Extract the [x, y] coordinate from the center of the cell holding the provided text.  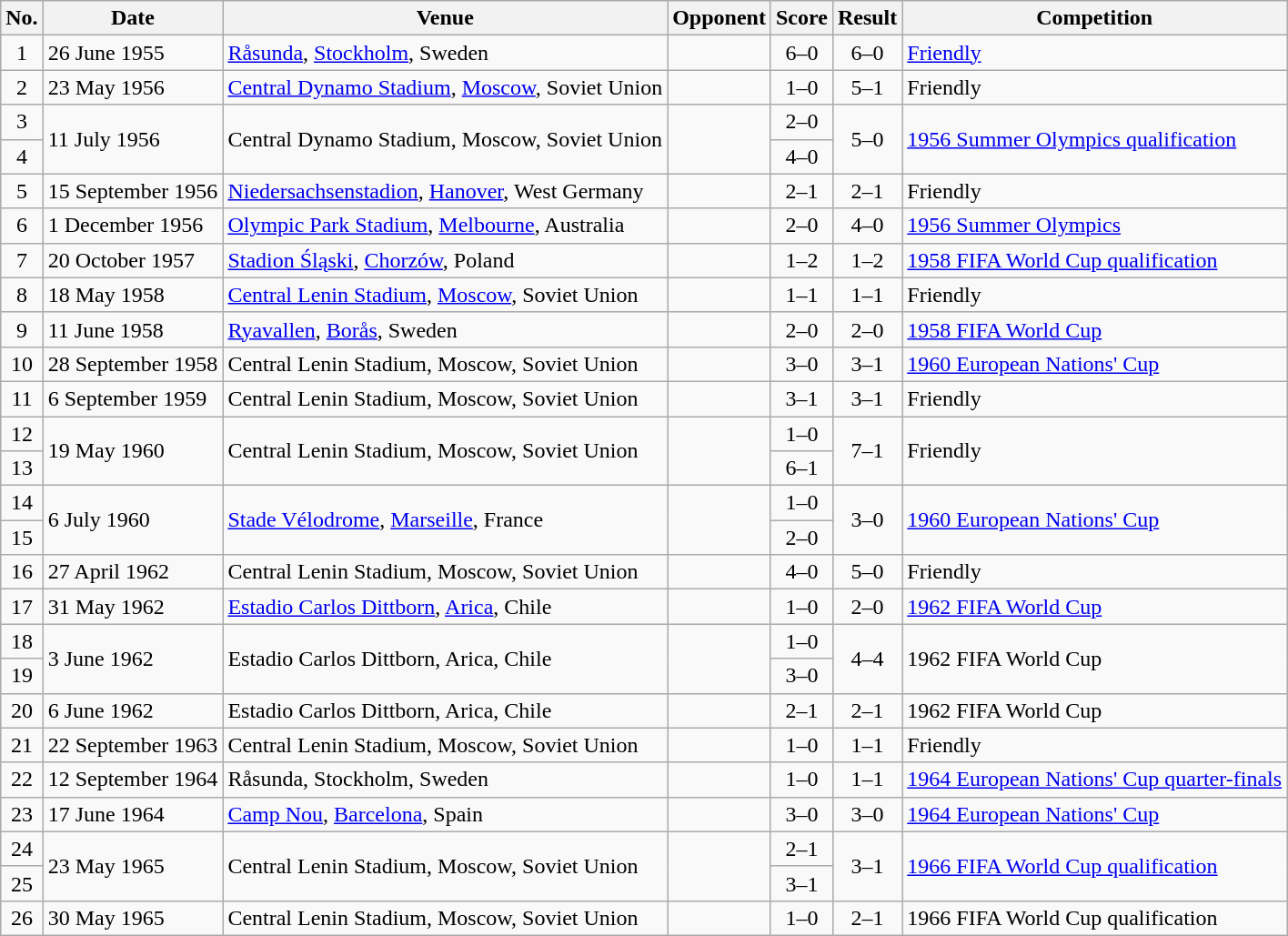
23 [22, 814]
22 [22, 780]
Olympic Park Stadium, Melbourne, Australia [446, 226]
Date [133, 18]
20 [22, 710]
11 June 1958 [133, 329]
6 June 1962 [133, 710]
19 [22, 676]
17 [22, 607]
30 May 1965 [133, 918]
Result [867, 18]
17 June 1964 [133, 814]
Opponent [719, 18]
18 [22, 641]
Niedersachsenstadion, Hanover, West Germany [446, 191]
1964 European Nations' Cup quarter-finals [1095, 780]
27 April 1962 [133, 572]
21 [22, 745]
24 [22, 849]
No. [22, 18]
2 [22, 87]
1 [22, 53]
26 [22, 918]
1956 Summer Olympics [1095, 226]
1958 FIFA World Cup [1095, 329]
10 [22, 364]
6 [22, 226]
12 September 1964 [133, 780]
3 June 1962 [133, 659]
3 [22, 122]
1958 FIFA World Cup qualification [1095, 260]
14 [22, 503]
23 May 1956 [133, 87]
12 [22, 434]
Ryavallen, Borås, Sweden [446, 329]
5–1 [867, 87]
25 [22, 883]
15 September 1956 [133, 191]
Stadion Śląski, Chorzów, Poland [446, 260]
15 [22, 538]
8 [22, 295]
6 July 1960 [133, 520]
16 [22, 572]
31 May 1962 [133, 607]
6–1 [801, 468]
Competition [1095, 18]
Score [801, 18]
11 [22, 398]
Camp Nou, Barcelona, Spain [446, 814]
23 May 1965 [133, 866]
13 [22, 468]
5 [22, 191]
18 May 1958 [133, 295]
9 [22, 329]
1956 Summer Olympics qualification [1095, 139]
1 December 1956 [133, 226]
28 September 1958 [133, 364]
11 July 1956 [133, 139]
20 October 1957 [133, 260]
26 June 1955 [133, 53]
Venue [446, 18]
Stade Vélodrome, Marseille, France [446, 520]
7 [22, 260]
19 May 1960 [133, 451]
7–1 [867, 451]
4–4 [867, 659]
6 September 1959 [133, 398]
1964 European Nations' Cup [1095, 814]
22 September 1963 [133, 745]
4 [22, 156]
